From the cell containing the given text, extract its center point as [X, Y] coordinate. 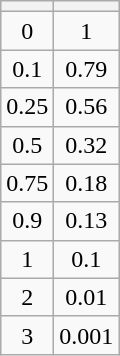
0 [28, 31]
0.001 [86, 335]
0.18 [86, 183]
0.13 [86, 221]
0.9 [28, 221]
3 [28, 335]
0.32 [86, 145]
2 [28, 297]
0.25 [28, 107]
0.01 [86, 297]
0.5 [28, 145]
0.56 [86, 107]
0.75 [28, 183]
0.79 [86, 69]
